Capture the cell that displays the provided text and extract its [X, Y] central coordinate. 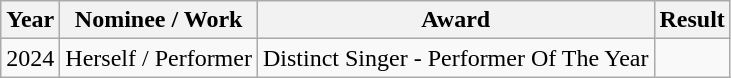
Herself / Performer [159, 58]
Result [692, 20]
Award [456, 20]
Year [30, 20]
2024 [30, 58]
Distinct Singer - Performer Of The Year [456, 58]
Nominee / Work [159, 20]
